Detect which cell encompasses the target text, then output its (X, Y) center coordinate. 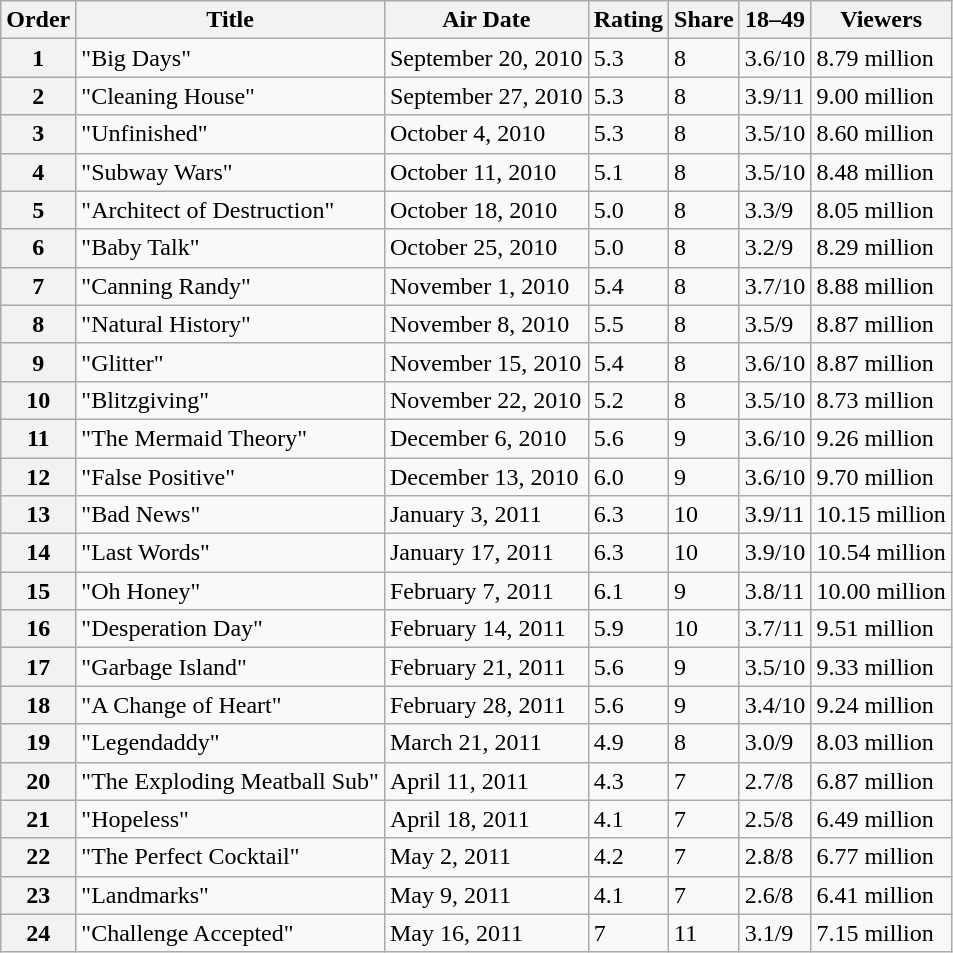
"False Positive" (230, 477)
"Desperation Day" (230, 629)
January 3, 2011 (486, 515)
"Bad News" (230, 515)
September 20, 2010 (486, 58)
8.29 million (881, 248)
5.2 (628, 400)
6.41 million (881, 895)
4.2 (628, 857)
Air Date (486, 20)
3 (38, 134)
8.60 million (881, 134)
8.88 million (881, 286)
"Natural History" (230, 324)
May 2, 2011 (486, 857)
8.73 million (881, 400)
January 17, 2011 (486, 553)
15 (38, 591)
6 (38, 248)
April 18, 2011 (486, 819)
8.03 million (881, 743)
November 1, 2010 (486, 286)
14 (38, 553)
8.79 million (881, 58)
"A Change of Heart" (230, 705)
12 (38, 477)
February 21, 2011 (486, 667)
"Oh Honey" (230, 591)
8.05 million (881, 210)
6.77 million (881, 857)
May 16, 2011 (486, 933)
"The Exploding Meatball Sub" (230, 781)
4 (38, 172)
October 11, 2010 (486, 172)
November 22, 2010 (486, 400)
7.15 million (881, 933)
March 21, 2011 (486, 743)
"Garbage Island" (230, 667)
4.9 (628, 743)
October 18, 2010 (486, 210)
2 (38, 96)
5.5 (628, 324)
18 (38, 705)
3.4/10 (775, 705)
17 (38, 667)
"Baby Talk" (230, 248)
Order (38, 20)
"The Perfect Cocktail" (230, 857)
"Landmarks" (230, 895)
6.0 (628, 477)
3.5/9 (775, 324)
2.7/8 (775, 781)
3.9/10 (775, 553)
6.87 million (881, 781)
5.1 (628, 172)
Title (230, 20)
5 (38, 210)
19 (38, 743)
9.70 million (881, 477)
3.8/11 (775, 591)
"The Mermaid Theory" (230, 438)
21 (38, 819)
"Legendaddy" (230, 743)
10.00 million (881, 591)
23 (38, 895)
"Challenge Accepted" (230, 933)
3.2/9 (775, 248)
3.0/9 (775, 743)
3.7/11 (775, 629)
October 25, 2010 (486, 248)
1 (38, 58)
December 6, 2010 (486, 438)
6.1 (628, 591)
3.1/9 (775, 933)
"Glitter" (230, 362)
September 27, 2010 (486, 96)
"Big Days" (230, 58)
Rating (628, 20)
9.24 million (881, 705)
8.48 million (881, 172)
"Hopeless" (230, 819)
18–49 (775, 20)
"Architect of Destruction" (230, 210)
February 14, 2011 (486, 629)
Share (704, 20)
December 13, 2010 (486, 477)
May 9, 2011 (486, 895)
February 7, 2011 (486, 591)
"Blitzgiving" (230, 400)
February 28, 2011 (486, 705)
9.00 million (881, 96)
20 (38, 781)
10.15 million (881, 515)
November 8, 2010 (486, 324)
24 (38, 933)
16 (38, 629)
9.33 million (881, 667)
6.49 million (881, 819)
4.3 (628, 781)
22 (38, 857)
9.26 million (881, 438)
9.51 million (881, 629)
2.5/8 (775, 819)
November 15, 2010 (486, 362)
"Cleaning House" (230, 96)
"Subway Wars" (230, 172)
"Unfinished" (230, 134)
Viewers (881, 20)
5.9 (628, 629)
April 11, 2011 (486, 781)
10.54 million (881, 553)
2.8/8 (775, 857)
13 (38, 515)
3.3/9 (775, 210)
October 4, 2010 (486, 134)
"Last Words" (230, 553)
2.6/8 (775, 895)
"Canning Randy" (230, 286)
3.7/10 (775, 286)
